Find where the given text appears and provide that cell's center as [X, Y] coordinate. 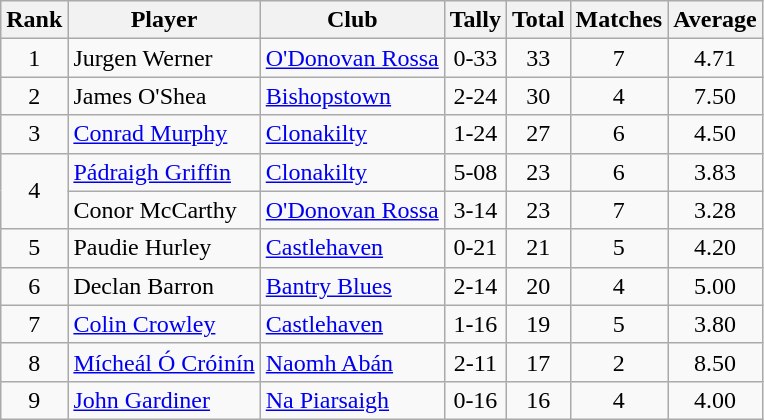
Total [538, 20]
James O'Shea [164, 96]
2-11 [475, 362]
Conor McCarthy [164, 210]
17 [538, 362]
4.00 [716, 400]
16 [538, 400]
4.20 [716, 248]
2-14 [475, 286]
Colin Crowley [164, 324]
3 [34, 134]
1 [34, 58]
Na Piarsaigh [352, 400]
Bantry Blues [352, 286]
3.83 [716, 172]
8 [34, 362]
Mícheál Ó Cróinín [164, 362]
9 [34, 400]
3.28 [716, 210]
4.50 [716, 134]
4.71 [716, 58]
2-24 [475, 96]
20 [538, 286]
1-16 [475, 324]
Rank [34, 20]
0-21 [475, 248]
21 [538, 248]
1-24 [475, 134]
0-33 [475, 58]
Player [164, 20]
Naomh Abán [352, 362]
Bishopstown [352, 96]
7.50 [716, 96]
33 [538, 58]
3-14 [475, 210]
Club [352, 20]
Jurgen Werner [164, 58]
Average [716, 20]
Matches [619, 20]
Conrad Murphy [164, 134]
8.50 [716, 362]
5.00 [716, 286]
John Gardiner [164, 400]
Paudie Hurley [164, 248]
Pádraigh Griffin [164, 172]
27 [538, 134]
19 [538, 324]
5-08 [475, 172]
Declan Barron [164, 286]
30 [538, 96]
Tally [475, 20]
0-16 [475, 400]
3.80 [716, 324]
